Capture the cell that displays the provided text and extract its [x, y] central coordinate. 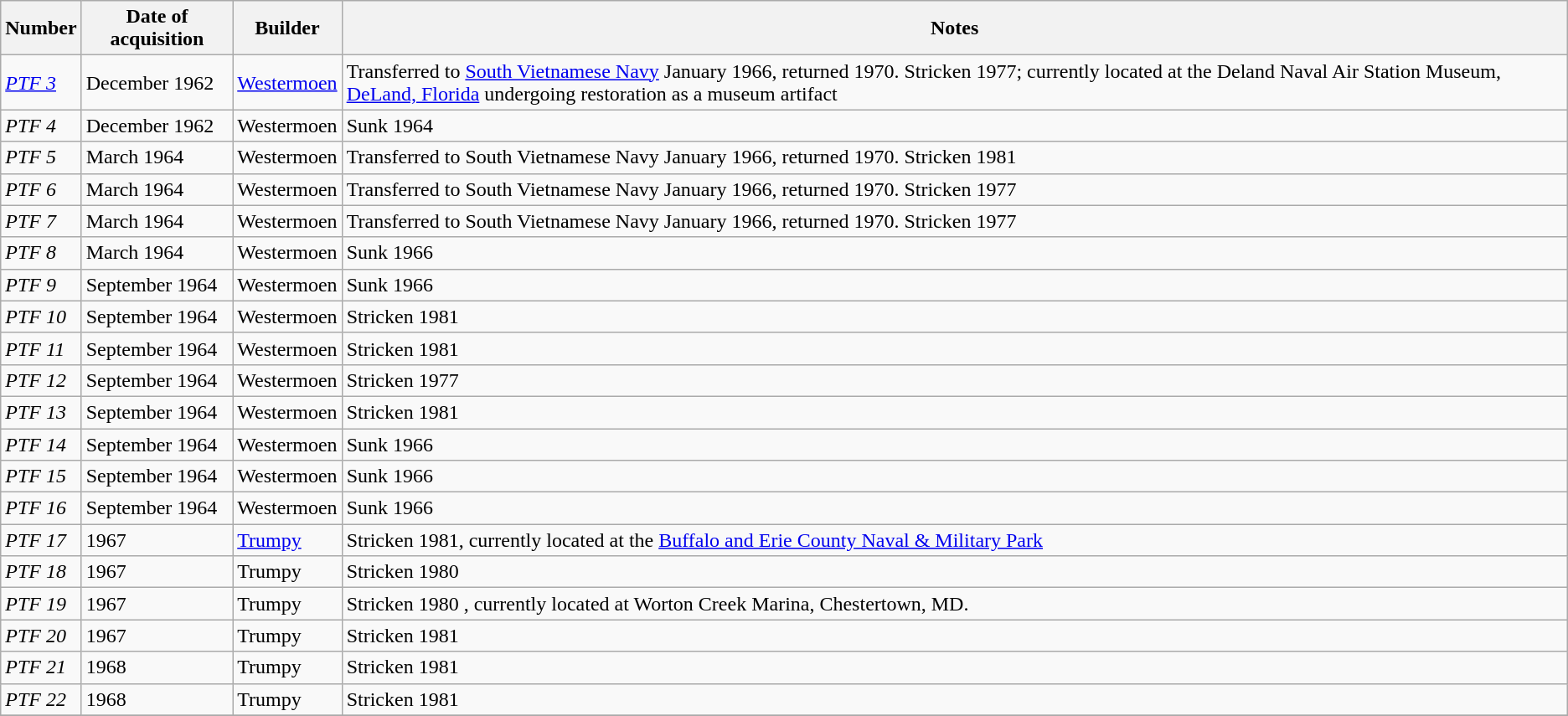
PTF 16 [41, 508]
PTF 11 [41, 348]
PTF 10 [41, 317]
PTF 7 [41, 221]
Stricken 1977 [955, 380]
Transferred to South Vietnamese Navy January 1966, returned 1970. Stricken 1981 [955, 157]
PTF 22 [41, 699]
Stricken 1981, currently located at the Buffalo and Erie County Naval & Military Park [955, 540]
PTF 8 [41, 253]
Notes [955, 28]
PTF 19 [41, 604]
PTF 4 [41, 126]
PTF 13 [41, 412]
PTF 9 [41, 285]
PTF 15 [41, 476]
PTF 21 [41, 667]
PTF 14 [41, 445]
Number [41, 28]
PTF 12 [41, 380]
PTF 6 [41, 189]
Stricken 1980 , currently located at Worton Creek Marina, Chestertown, MD. [955, 604]
Sunk 1964 [955, 126]
PTF 5 [41, 157]
PTF 17 [41, 540]
PTF 3 [41, 82]
PTF 18 [41, 572]
Date of acquisition [157, 28]
Stricken 1980 [955, 572]
Builder [287, 28]
PTF 20 [41, 636]
